Extract the (x, y) coordinate from the center of the cell holding the provided text.  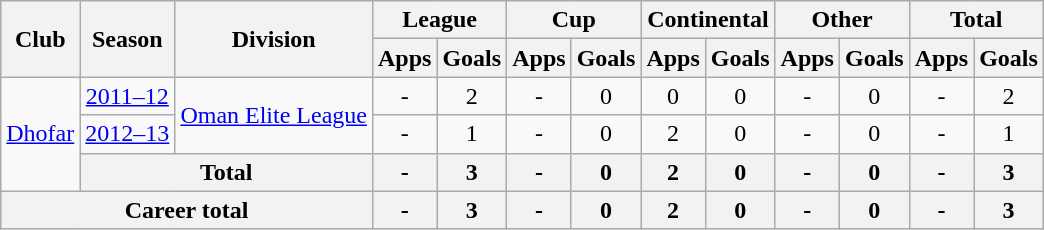
Dhofar (40, 134)
Oman Elite League (274, 115)
Division (274, 39)
League (439, 20)
Cup (574, 20)
Season (128, 39)
2011–12 (128, 96)
Other (842, 20)
Career total (187, 210)
2012–13 (128, 134)
Continental (708, 20)
Club (40, 39)
